From the cell containing the given text, extract its center point as [X, Y] coordinate. 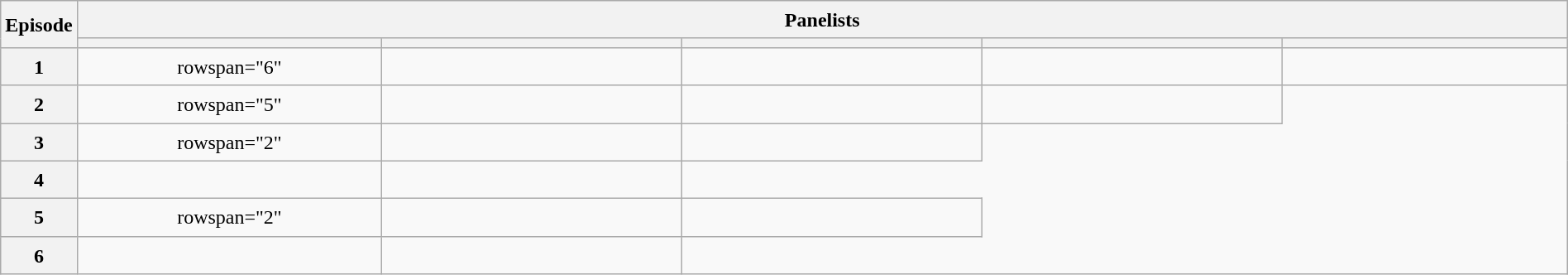
rowspan="5" [229, 104]
5 [39, 218]
4 [39, 180]
Panelists [822, 20]
2 [39, 104]
rowspan="6" [229, 66]
1 [39, 66]
3 [39, 142]
Episode [39, 25]
6 [39, 255]
